Scan for the cell matching the given text and deliver its [x, y] coordinate at center. 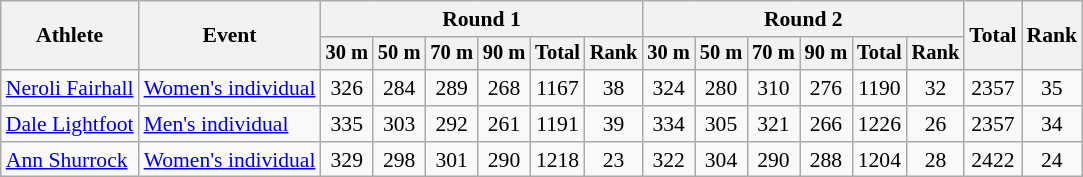
Dale Lightfoot [70, 124]
1190 [880, 88]
Round 2 [803, 19]
Neroli Fairhall [70, 88]
1226 [880, 124]
Men's individual [230, 124]
1167 [558, 88]
34 [1052, 124]
Round 1 [482, 19]
280 [721, 88]
266 [826, 124]
Event [230, 36]
Women's individual [230, 88]
292 [451, 124]
326 [347, 88]
335 [347, 124]
35 [1052, 88]
26 [936, 124]
38 [614, 88]
334 [668, 124]
276 [826, 88]
261 [504, 124]
303 [399, 124]
284 [399, 88]
324 [668, 88]
32 [936, 88]
268 [504, 88]
310 [773, 88]
Athlete [70, 36]
289 [451, 88]
321 [773, 124]
1191 [558, 124]
305 [721, 124]
39 [614, 124]
